For the text-containing cell, return its midpoint in [X, Y] coordinate format. 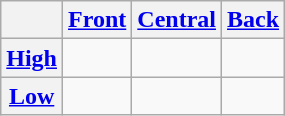
Central [177, 20]
Low [32, 96]
Back [254, 20]
High [32, 58]
Front [98, 20]
